Output the (X, Y) coordinate of the center of the cell containing the given text.  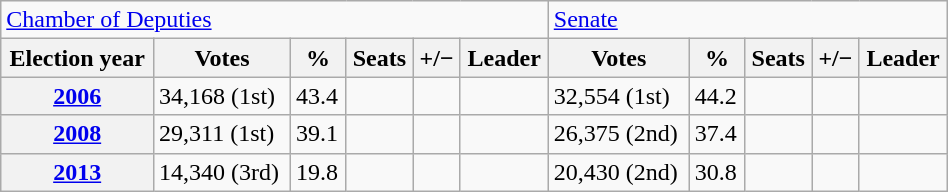
32,554 (1st) (618, 96)
2013 (78, 172)
2008 (78, 134)
19.8 (318, 172)
30.8 (716, 172)
43.4 (318, 96)
14,340 (3rd) (222, 172)
Election year (78, 58)
2006 (78, 96)
34,168 (1st) (222, 96)
37.4 (716, 134)
20,430 (2nd) (618, 172)
39.1 (318, 134)
Senate (748, 20)
44.2 (716, 96)
26,375 (2nd) (618, 134)
29,311 (1st) (222, 134)
Chamber of Deputies (275, 20)
